Determine the [X, Y] coordinate at the center of the cell enclosing the given text.  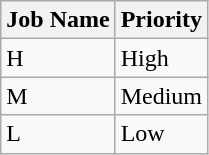
Job Name [58, 20]
Priority [161, 20]
Medium [161, 96]
High [161, 58]
M [58, 96]
L [58, 134]
H [58, 58]
Low [161, 134]
